Capture the cell that displays the provided text and extract its (X, Y) central coordinate. 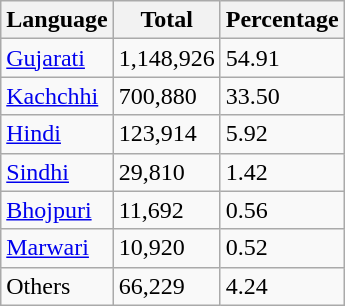
0.56 (282, 210)
Language (57, 20)
33.50 (282, 96)
Kachchhi (57, 96)
Marwari (57, 248)
Percentage (282, 20)
Hindi (57, 134)
66,229 (166, 286)
1,148,926 (166, 58)
10,920 (166, 248)
Sindhi (57, 172)
4.24 (282, 286)
29,810 (166, 172)
1.42 (282, 172)
54.91 (282, 58)
Gujarati (57, 58)
700,880 (166, 96)
123,914 (166, 134)
Total (166, 20)
Others (57, 286)
5.92 (282, 134)
Bhojpuri (57, 210)
0.52 (282, 248)
11,692 (166, 210)
